Capture the cell that displays the provided text and extract its (X, Y) central coordinate. 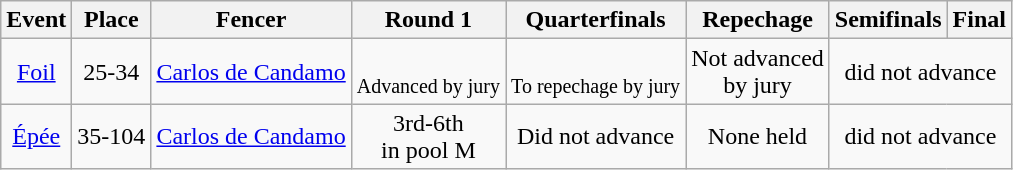
Not advanced by jury (758, 72)
Quarterfinals (596, 20)
To repechage by jury (596, 72)
25-34 (112, 72)
3rd-6th in pool M (428, 136)
Repechage (758, 20)
Event (36, 20)
Fencer (251, 20)
Advanced by jury (428, 72)
Semifinals (888, 20)
Final (979, 20)
Place (112, 20)
Did not advance (596, 136)
35-104 (112, 136)
None held (758, 136)
Round 1 (428, 20)
Foil (36, 72)
Épée (36, 136)
